Scan for the cell matching the given text and deliver its (X, Y) coordinate at center. 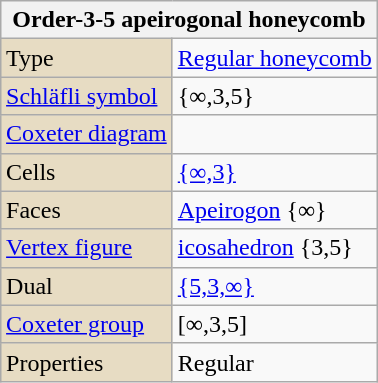
{∞,3} (274, 172)
Apeirogon {∞} (274, 210)
{∞,3,5} (274, 96)
Cells (87, 172)
Regular honeycomb (274, 58)
Properties (87, 362)
Coxeter group (87, 324)
Faces (87, 210)
Regular (274, 362)
Coxeter diagram (87, 134)
Type (87, 58)
icosahedron {3,5} (274, 248)
Schläfli symbol (87, 96)
{5,3,∞} (274, 286)
[∞,3,5] (274, 324)
Order-3-5 apeirogonal honeycomb (190, 20)
Vertex figure (87, 248)
Dual (87, 286)
